Search for the cell housing the specified text and yield its [X, Y] center coordinate. 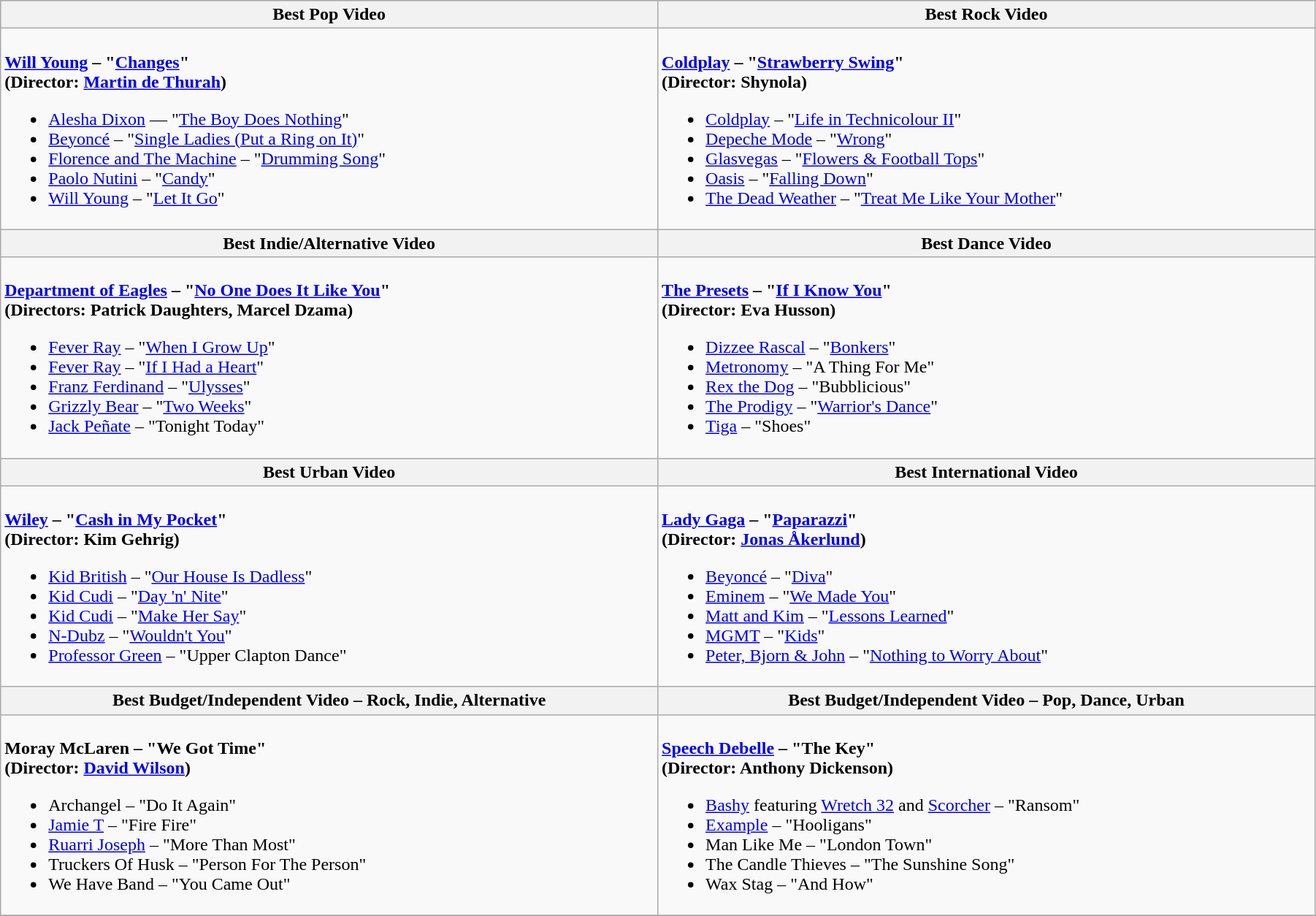
Best Urban Video [329, 472]
Best International Video [987, 472]
Best Indie/Alternative Video [329, 243]
Best Budget/Independent Video – Pop, Dance, Urban [987, 701]
Best Budget/Independent Video – Rock, Indie, Alternative [329, 701]
Best Dance Video [987, 243]
Best Pop Video [329, 15]
Best Rock Video [987, 15]
